For the text-containing cell, return its midpoint in (x, y) coordinate format. 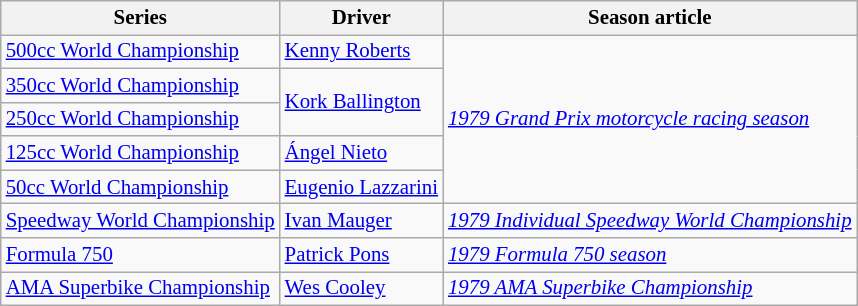
1979 AMA Superbike Championship (650, 288)
Formula 750 (140, 255)
250cc World Championship (140, 119)
Patrick Pons (362, 255)
1979 Formula 750 season (650, 255)
1979 Grand Prix motorcycle racing season (650, 118)
Kork Ballington (362, 102)
50cc World Championship (140, 187)
Wes Cooley (362, 288)
125cc World Championship (140, 153)
Kenny Roberts (362, 51)
350cc World Championship (140, 85)
Speedway World Championship (140, 221)
Series (140, 18)
Driver (362, 18)
Ivan Mauger (362, 221)
1979 Individual Speedway World Championship (650, 221)
AMA Superbike Championship (140, 288)
Season article (650, 18)
500cc World Championship (140, 51)
Eugenio Lazzarini (362, 187)
Ángel Nieto (362, 153)
